For the text-containing cell, return its midpoint in [x, y] coordinate format. 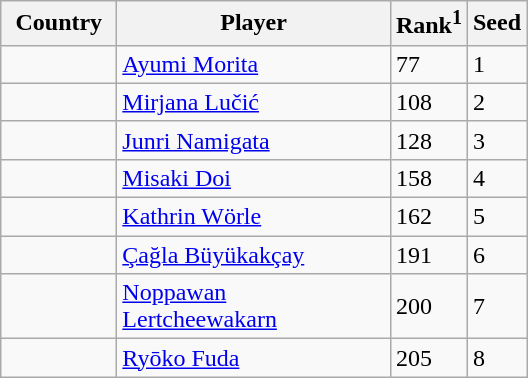
5 [496, 217]
Çağla Büyükakçay [254, 255]
128 [428, 140]
Noppawan Lertcheewakarn [254, 306]
Junri Namigata [254, 140]
7 [496, 306]
200 [428, 306]
Rank1 [428, 24]
158 [428, 178]
Kathrin Wörle [254, 217]
1 [496, 64]
8 [496, 358]
Ayumi Morita [254, 64]
205 [428, 358]
191 [428, 255]
6 [496, 255]
4 [496, 178]
Seed [496, 24]
162 [428, 217]
Country [59, 24]
77 [428, 64]
3 [496, 140]
Misaki Doi [254, 178]
Player [254, 24]
108 [428, 102]
2 [496, 102]
Mirjana Lučić [254, 102]
Ryōko Fuda [254, 358]
